Extract the (x, y) coordinate from the center of the cell holding the provided text.  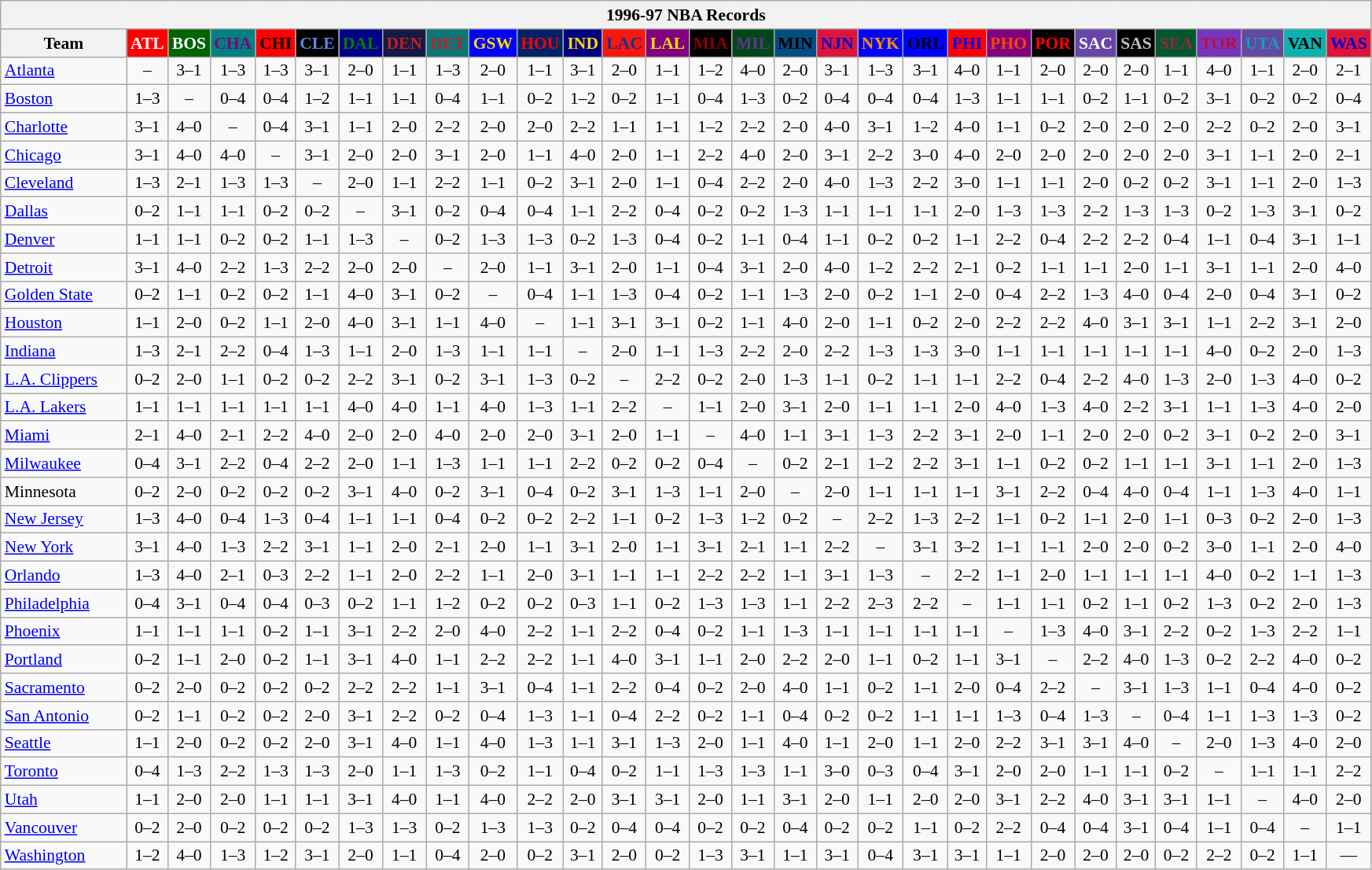
MIN (795, 43)
TOR (1219, 43)
Denver (64, 239)
DAL (361, 43)
Phoenix (64, 632)
NJN (837, 43)
Indiana (64, 352)
ATL (148, 43)
New Jersey (64, 519)
Boston (64, 99)
CHA (233, 43)
Sacramento (64, 688)
GSW (494, 43)
Charlotte (64, 127)
IND (583, 43)
HOU (539, 43)
Vancouver (64, 828)
Toronto (64, 772)
Dallas (64, 212)
BOS (189, 43)
DEN (404, 43)
LAL (668, 43)
Orlando (64, 576)
VAN (1305, 43)
Milwaukee (64, 463)
CHI (275, 43)
1996-97 NBA Records (686, 15)
ORL (926, 43)
Chicago (64, 155)
New York (64, 547)
3–2 (967, 547)
PHO (1008, 43)
WAS (1349, 43)
UTA (1263, 43)
DET (448, 43)
SEA (1176, 43)
Utah (64, 800)
LAC (624, 43)
Houston (64, 323)
Team (64, 43)
PHI (967, 43)
Philadelphia (64, 603)
POR (1053, 43)
San Antonio (64, 716)
Miami (64, 436)
Portland (64, 660)
Atlanta (64, 71)
— (1349, 856)
L.A. Clippers (64, 379)
Cleveland (64, 183)
Detroit (64, 267)
NYK (881, 43)
CLE (318, 43)
Minnesota (64, 492)
L.A. Lakers (64, 407)
Golden State (64, 295)
MIL (753, 43)
Seattle (64, 743)
MIA (710, 43)
SAS (1136, 43)
2–3 (881, 603)
SAC (1096, 43)
Washington (64, 856)
